For the text-containing cell, return its midpoint in (x, y) coordinate format. 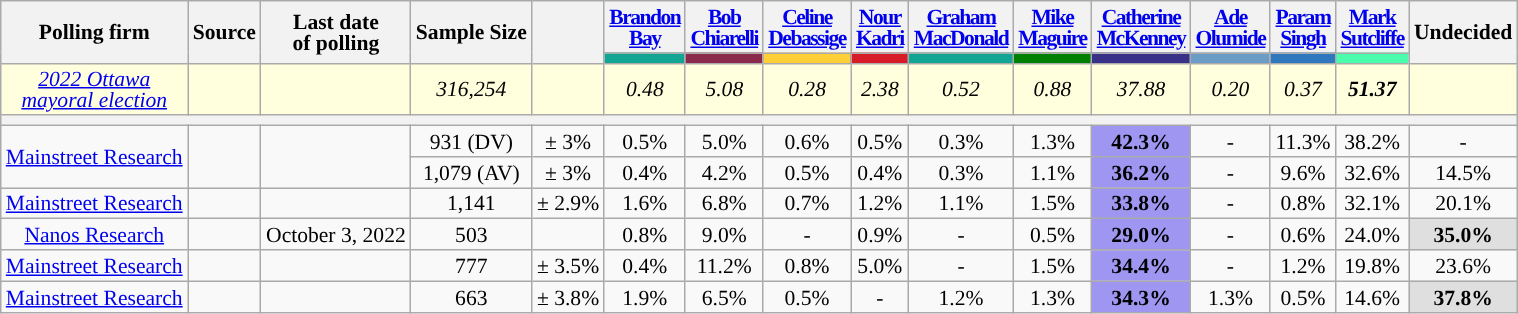
4.2% (724, 172)
11.2% (724, 266)
Polling firm (94, 32)
32.1% (1372, 204)
23.6% (1463, 266)
Brandon Bay (644, 27)
Mike Maguire (1052, 27)
October 3, 2022 (336, 234)
Catherine McKenney (1142, 27)
5.08 (724, 89)
663 (472, 296)
29.0% (1142, 234)
37.8% (1463, 296)
20.1% (1463, 204)
0.28 (807, 89)
34.4% (1142, 266)
Ade Olumide (1230, 27)
35.0% (1463, 234)
Param Singh (1302, 27)
6.8% (724, 204)
0.52 (962, 89)
9.6% (1302, 172)
34.3% (1142, 296)
1,141 (472, 204)
1.9% (644, 296)
11.3% (1302, 142)
316,254 (472, 89)
36.2% (1142, 172)
51.37 (1372, 89)
37.88 (1142, 89)
503 (472, 234)
33.8% (1142, 204)
Nour Kadri (880, 27)
32.6% (1372, 172)
Celine Debassige (807, 27)
2.38 (880, 89)
Bob Chiarelli (724, 27)
± 2.9% (568, 204)
14.6% (1372, 296)
1,079 (AV) (472, 172)
42.3% (1142, 142)
1.6% (644, 204)
0.9% (880, 234)
19.8% (1372, 266)
24.0% (1372, 234)
0.37 (1302, 89)
0.20 (1230, 89)
± 3.8% (568, 296)
777 (472, 266)
0.88 (1052, 89)
Nanos Research (94, 234)
9.0% (724, 234)
2022 Ottawamayoral election (94, 89)
0.48 (644, 89)
Undecided (1463, 32)
Last dateof polling (336, 32)
931 (DV) (472, 142)
Source (224, 32)
Mark Sutcliffe (1372, 27)
6.5% (724, 296)
38.2% (1372, 142)
Sample Size (472, 32)
± 3.5% (568, 266)
0.7% (807, 204)
14.5% (1463, 172)
Graham MacDonald (962, 27)
